Detect which cell encompasses the target text, then output its (X, Y) center coordinate. 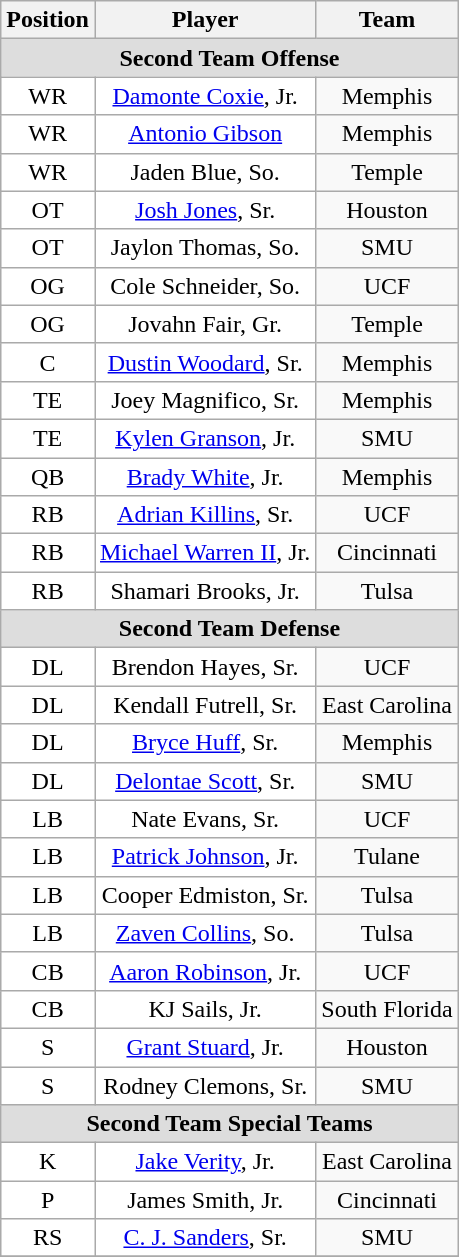
C (48, 362)
Grant Stuard, Jr. (204, 1047)
Jake Verity, Jr. (204, 1162)
Team (387, 20)
Delontae Scott, Sr. (204, 781)
Position (48, 20)
Rodney Clemons, Sr. (204, 1085)
Kylen Granson, Jr. (204, 438)
Jaden Blue, So. (204, 172)
James Smith, Jr. (204, 1200)
Jovahn Fair, Gr. (204, 324)
Kendall Futrell, Sr. (204, 705)
Adrian Killins, Sr. (204, 515)
Josh Jones, Sr. (204, 210)
Cooper Edmiston, Sr. (204, 895)
Damonte Coxie, Jr. (204, 96)
RS (48, 1238)
Michael Warren II, Jr. (204, 553)
Cole Schneider, So. (204, 286)
Brendon Hayes, Sr. (204, 667)
Second Team Defense (230, 629)
C. J. Sanders, Sr. (204, 1238)
P (48, 1200)
Player (204, 20)
Jaylon Thomas, So. (204, 248)
K (48, 1162)
Joey Magnifico, Sr. (204, 400)
Aaron Robinson, Jr. (204, 971)
Second Team Special Teams (230, 1124)
Bryce Huff, Sr. (204, 743)
Patrick Johnson, Jr. (204, 857)
Brady White, Jr. (204, 477)
Shamari Brooks, Jr. (204, 591)
Dustin Woodard, Sr. (204, 362)
Nate Evans, Sr. (204, 819)
South Florida (387, 1009)
Second Team Offense (230, 58)
Zaven Collins, So. (204, 933)
Tulane (387, 857)
KJ Sails, Jr. (204, 1009)
Antonio Gibson (204, 134)
QB (48, 477)
